For the text-containing cell, return its midpoint in [x, y] coordinate format. 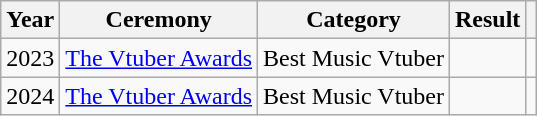
Result [487, 20]
Category [354, 20]
Ceremony [159, 20]
2023 [30, 58]
Year [30, 20]
2024 [30, 96]
